Determine the (X, Y) coordinate at the center of the cell enclosing the given text.  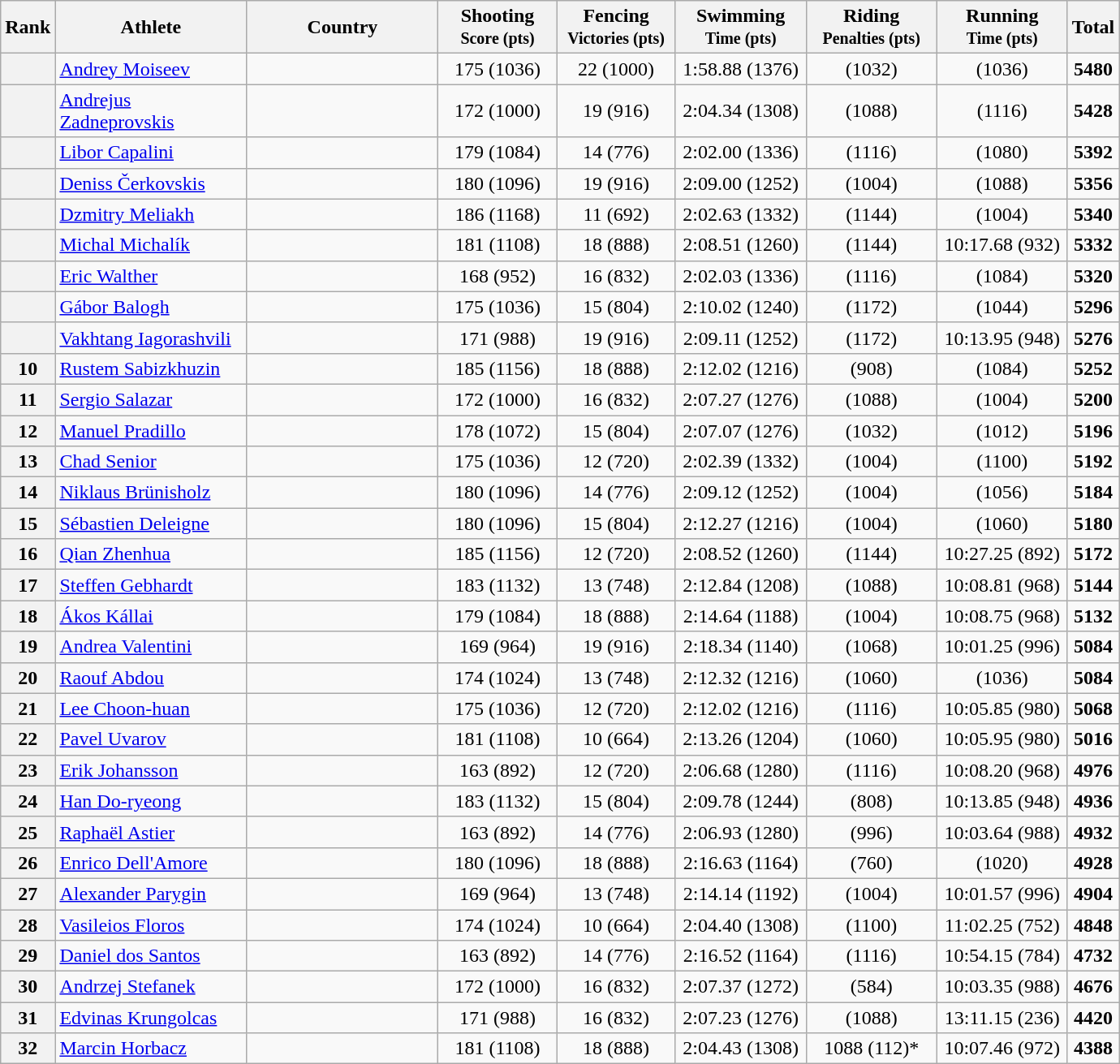
Eric Walther (151, 276)
5340 (1093, 214)
Total (1093, 28)
Swimming Time (pts) (740, 28)
2:04.43 (1308) (740, 1049)
5068 (1093, 709)
4904 (1093, 894)
24 (28, 801)
Lee Choon-huan (151, 709)
11:02.25 (752) (1002, 924)
10:54.15 (784) (1002, 956)
10:27.25 (892) (1002, 554)
16 (28, 554)
27 (28, 894)
10:17.68 (932) (1002, 245)
12 (28, 431)
178 (1072) (498, 431)
15 (28, 523)
2:07.07 (1276) (740, 431)
Gábor Balogh (151, 307)
5480 (1093, 69)
10:01.57 (996) (1002, 894)
Erik Johansson (151, 770)
Andrzej Stefanek (151, 987)
Niklaus Brünisholz (151, 493)
Shooting Score (pts) (498, 28)
Dzmitry Meliakh (151, 214)
Andrejus Zadneprovskis (151, 110)
5180 (1093, 523)
25 (28, 832)
2:10.02 (1240) (740, 307)
(584) (872, 987)
(760) (872, 863)
5392 (1093, 153)
4932 (1093, 832)
(1020) (1002, 863)
2:04.34 (1308) (740, 110)
14 (28, 493)
5132 (1093, 616)
10:08.75 (968) (1002, 616)
5200 (1093, 399)
5172 (1093, 554)
4928 (1093, 863)
2:09.12 (1252) (740, 493)
20 (28, 678)
Athlete (151, 28)
2:02.39 (1332) (740, 462)
4936 (1093, 801)
(1056) (1002, 493)
2:02.00 (1336) (740, 153)
2:07.23 (1276) (740, 1018)
(908) (872, 368)
10:05.85 (980) (1002, 709)
(1080) (1002, 153)
Chad Senior (151, 462)
11 (28, 399)
2:14.64 (1188) (740, 616)
5192 (1093, 462)
4676 (1093, 987)
Country (342, 28)
4732 (1093, 956)
Riding Penalties (pts) (872, 28)
10:08.81 (968) (1002, 585)
4388 (1093, 1049)
31 (28, 1018)
10:03.64 (988) (1002, 832)
2:09.00 (1252) (740, 183)
(1068) (872, 647)
2:18.34 (1140) (740, 647)
2:06.68 (1280) (740, 770)
22 (1000) (616, 69)
10:08.20 (968) (1002, 770)
2:02.63 (1332) (740, 214)
28 (28, 924)
2:13.26 (1204) (740, 739)
2:07.27 (1276) (740, 399)
Running Time (pts) (1002, 28)
(1044) (1002, 307)
Alexander Parygin (151, 894)
2:16.52 (1164) (740, 956)
5320 (1093, 276)
17 (28, 585)
186 (1168) (498, 214)
5252 (1093, 368)
2:08.52 (1260) (740, 554)
Marcin Horbacz (151, 1049)
Fencing Victories (pts) (616, 28)
(1012) (1002, 431)
5296 (1093, 307)
Manuel Pradillo (151, 431)
Han Do-ryeong (151, 801)
Andrea Valentini (151, 647)
13 (28, 462)
1:58.88 (1376) (740, 69)
(996) (872, 832)
2:09.78 (1244) (740, 801)
2:14.14 (1192) (740, 894)
Deniss Čerkovskis (151, 183)
5144 (1093, 585)
10:01.25 (996) (1002, 647)
Andrey Moiseev (151, 69)
Vakhtang Iagorashvili (151, 338)
Vasileios Floros (151, 924)
168 (952) (498, 276)
13:11.15 (236) (1002, 1018)
4848 (1093, 924)
Libor Capalini (151, 153)
Sébastien Deleigne (151, 523)
10:13.85 (948) (1002, 801)
Rustem Sabizkhuzin (151, 368)
4420 (1093, 1018)
Qian Zhenhua (151, 554)
18 (28, 616)
Steffen Gebhardt (151, 585)
1088 (112)* (872, 1049)
5276 (1093, 338)
2:09.11 (1252) (740, 338)
2:12.32 (1216) (740, 678)
10 (28, 368)
29 (28, 956)
32 (28, 1049)
10:05.95 (980) (1002, 739)
2:02.03 (1336) (740, 276)
26 (28, 863)
5332 (1093, 245)
(808) (872, 801)
5016 (1093, 739)
Michal Michalík (151, 245)
Enrico Dell'Amore (151, 863)
10:07.46 (972) (1002, 1049)
2:08.51 (1260) (740, 245)
5428 (1093, 110)
2:12.84 (1208) (740, 585)
Raphaël Astier (151, 832)
2:12.27 (1216) (740, 523)
5356 (1093, 183)
21 (28, 709)
10:03.35 (988) (1002, 987)
30 (28, 987)
Raouf Abdou (151, 678)
Daniel dos Santos (151, 956)
19 (28, 647)
2:07.37 (1272) (740, 987)
Sergio Salazar (151, 399)
Pavel Uvarov (151, 739)
5196 (1093, 431)
Edvinas Krungolcas (151, 1018)
Ákos Kállai (151, 616)
2:06.93 (1280) (740, 832)
22 (28, 739)
11 (692) (616, 214)
4976 (1093, 770)
10:13.95 (948) (1002, 338)
2:04.40 (1308) (740, 924)
2:16.63 (1164) (740, 863)
5184 (1093, 493)
Rank (28, 28)
23 (28, 770)
